Extract the [X, Y] coordinate from the center of the cell holding the provided text.  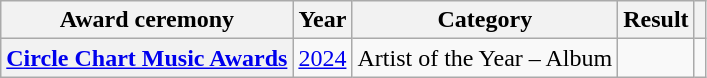
Artist of the Year – Album [485, 58]
2024 [322, 58]
Circle Chart Music Awards [147, 58]
Category [485, 20]
Year [322, 20]
Result [656, 20]
Award ceremony [147, 20]
